Determine the [X, Y] coordinate at the center of the cell enclosing the given text.  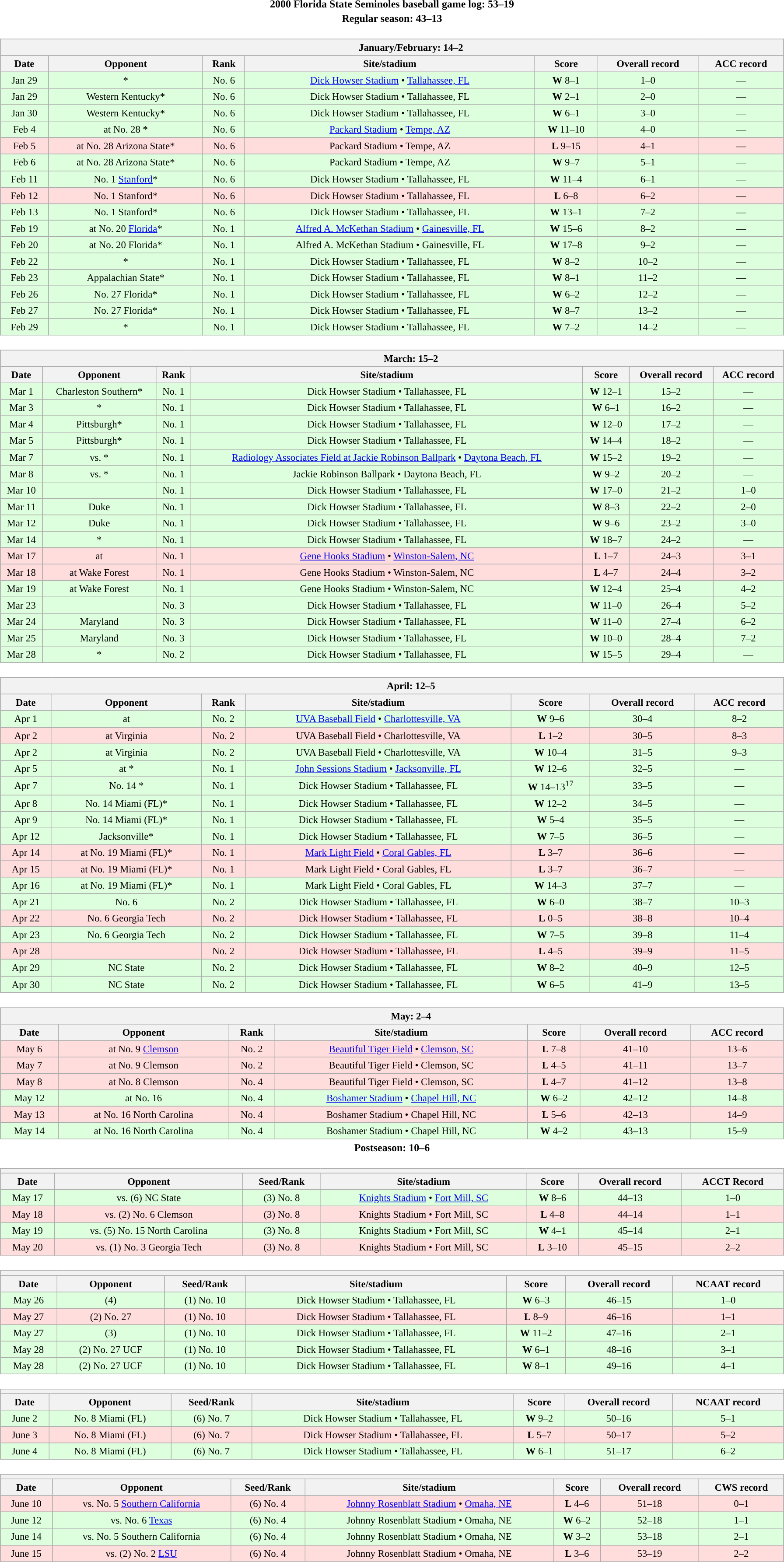
W 13–1 [566, 212]
W 7–2 [566, 327]
vs. (5) No. 15 North Carolina [149, 1231]
11–5 [739, 951]
at No. 16 [143, 1098]
L 0–5 [551, 918]
L 4–6 [577, 1504]
Mar 19 [21, 589]
39–9 [642, 951]
L 8–9 [536, 1317]
0–1 [742, 1504]
W 2–1 [566, 97]
53–18 [649, 1537]
34–5 [642, 803]
11–2 [647, 278]
May 13 [30, 1114]
W 12–4 [605, 589]
W 18–7 [605, 539]
W 12–1 [605, 392]
Mar 3 [21, 408]
33–5 [642, 786]
vs. (1) No. 3 Georgia Tech [149, 1247]
39–8 [642, 935]
41–9 [642, 984]
Apr 22 [26, 918]
Feb 13 [24, 212]
Apr 5 [26, 768]
14–9 [737, 1114]
Mar 25 [21, 638]
W 11–4 [566, 179]
9–2 [647, 245]
13–6 [737, 1049]
13–2 [647, 311]
46–16 [619, 1317]
44–14 [630, 1215]
W 15–2 [605, 457]
Mar 10 [21, 490]
53–19 [649, 1553]
40–9 [642, 968]
37–7 [642, 886]
ACCT Record [733, 1181]
8–3 [739, 735]
45–14 [630, 1231]
May 20 [28, 1247]
June 2 [24, 1418]
Apr 23 [26, 935]
Feb 22 [24, 261]
at No. 8 Clemson [143, 1082]
May 19 [28, 1231]
3–2 [749, 572]
30–5 [642, 735]
W 5–4 [551, 820]
50–17 [619, 1435]
36–5 [642, 836]
W 6–5 [551, 984]
Radiology Associates Field at Jackie Robinson Ballpark • Daytona Beach, FL [387, 457]
L 6–8 [566, 196]
35–5 [642, 820]
(4) [111, 1300]
(3) [111, 1333]
Feb 12 [24, 196]
Mar 24 [21, 622]
May 6 [30, 1049]
May 18 [28, 1215]
W 12–0 [605, 424]
41–11 [635, 1065]
Appalachian State* [126, 278]
Feb 6 [24, 162]
at No. 28 * [126, 130]
W 12–2 [551, 803]
Jan 30 [24, 113]
10–4 [739, 918]
14–2 [647, 327]
Mar 18 [21, 572]
Mar 4 [21, 424]
14–8 [737, 1098]
May: 2–4 [392, 1016]
Feb 4 [24, 130]
(2) No. 27 [111, 1317]
May 14 [30, 1131]
46–15 [619, 1300]
W 11–2 [536, 1333]
11–4 [739, 935]
50–16 [619, 1418]
Apr 7 [26, 786]
45–15 [630, 1247]
May 8 [30, 1082]
Mar 8 [21, 474]
Feb 20 [24, 245]
L 9–15 [566, 146]
24–4 [671, 572]
Mar 23 [21, 605]
15–9 [737, 1131]
32–5 [642, 768]
27–4 [671, 622]
March: 15–2 [392, 358]
Apr 14 [26, 853]
Feb 27 [24, 311]
June 3 [24, 1435]
L 1–7 [605, 556]
49–16 [619, 1366]
W 15–6 [566, 228]
Mar 7 [21, 457]
W 10–4 [551, 752]
12–2 [647, 294]
Mar 14 [21, 539]
48–16 [619, 1349]
28–4 [671, 638]
W 17–0 [605, 490]
Jackie Robinson Ballpark • Daytona Beach, FL [387, 474]
47–16 [619, 1333]
21–2 [671, 490]
May 12 [30, 1098]
Apr 30 [26, 984]
John Sessions Stadium • Jacksonville, FL [378, 768]
Apr 29 [26, 968]
vs. (2) No. 2 LSU [141, 1553]
10–3 [739, 902]
May 26 [29, 1300]
16–2 [671, 408]
Mar 5 [21, 441]
W 10–0 [605, 638]
L 3–10 [553, 1247]
51–17 [619, 1451]
W 3–2 [577, 1537]
No. 14 * [126, 786]
52–18 [649, 1520]
vs. (6) NC State [149, 1198]
38–7 [642, 902]
W 6–3 [536, 1300]
W 15–5 [605, 655]
41–10 [635, 1049]
29–4 [671, 655]
L 3–6 [577, 1553]
Mar 17 [21, 556]
CWS record [742, 1488]
Feb 29 [24, 327]
9–3 [739, 752]
Charleston Southern* [99, 392]
36–7 [642, 869]
44–13 [630, 1198]
12–5 [739, 968]
W 14–1317 [551, 786]
Apr 21 [26, 902]
Mar 11 [21, 507]
June 4 [24, 1451]
vs. No. 6 Texas [141, 1520]
W 11–10 [566, 130]
30–4 [642, 719]
25–4 [671, 589]
13–7 [737, 1065]
May 7 [30, 1065]
23–2 [671, 523]
W 8–3 [605, 507]
June 10 [26, 1504]
May 17 [28, 1198]
Apr 1 [26, 719]
January/February: 14–2 [392, 47]
51–18 [649, 1504]
24–2 [671, 539]
Feb 19 [24, 228]
Apr 12 [26, 836]
Feb 11 [24, 179]
L 7–8 [554, 1049]
Apr 8 [26, 803]
at * [126, 768]
Mar 28 [21, 655]
31–5 [642, 752]
L 4–8 [553, 1215]
42–12 [635, 1098]
Feb 23 [24, 278]
4–0 [647, 130]
13–5 [739, 984]
13–8 [737, 1082]
41–12 [635, 1082]
W 14–4 [605, 441]
W 8–7 [566, 311]
W 4–2 [554, 1131]
June 15 [26, 1553]
42–13 [635, 1114]
18–2 [671, 441]
Mar 12 [21, 523]
June 14 [26, 1537]
19–2 [671, 457]
vs. (2) No. 6 Clemson [149, 1215]
W 17–8 [566, 245]
10–2 [647, 261]
L 5–6 [554, 1114]
June 12 [26, 1520]
W 12–6 [551, 768]
36–6 [642, 853]
Apr 9 [26, 820]
W 8–6 [553, 1198]
Apr 15 [26, 869]
Apr 16 [26, 886]
W 6–0 [551, 902]
Mar 1 [21, 392]
24–3 [671, 556]
17–2 [671, 424]
W 4–1 [553, 1231]
W 14–3 [551, 886]
6–1 [647, 179]
L 5–7 [539, 1435]
Jacksonville* [126, 836]
26–4 [671, 605]
Feb 26 [24, 294]
20–2 [671, 474]
15–2 [671, 392]
43–13 [635, 1131]
L 1–2 [551, 735]
4–2 [749, 589]
Apr 28 [26, 951]
22–2 [671, 507]
Feb 5 [24, 146]
April: 12–5 [392, 686]
38–8 [642, 918]
W 9–7 [566, 162]
